Locate the cell with the specified text and output its (x, y) center coordinate. 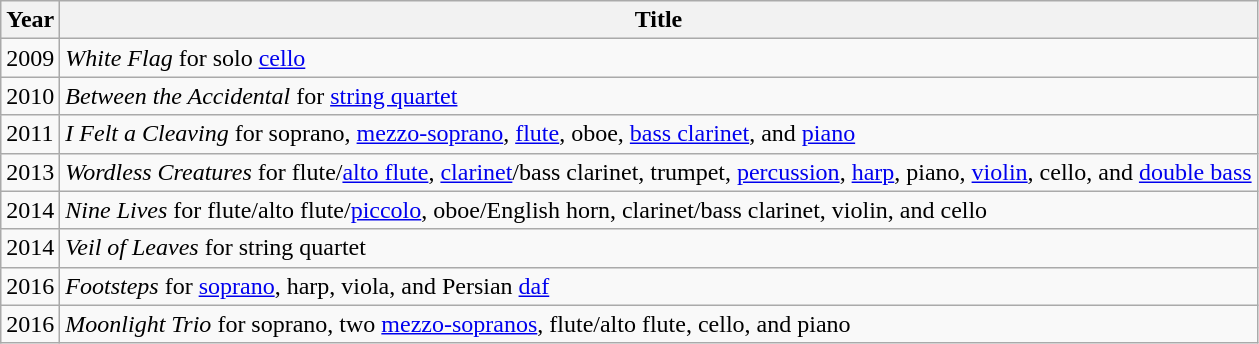
Year (30, 20)
Veil of Leaves for string quartet (658, 248)
Moonlight Trio for soprano, two mezzo-sopranos, flute/alto flute, cello, and piano (658, 324)
I Felt a Cleaving for soprano, mezzo-soprano, flute, oboe, bass clarinet, and piano (658, 134)
2010 (30, 96)
Footsteps for soprano, harp, viola, and Persian daf (658, 286)
2011 (30, 134)
2009 (30, 58)
Nine Lives for flute/alto flute/piccolo, oboe/English horn, clarinet/bass clarinet, violin, and cello (658, 210)
Between the Accidental for string quartet (658, 96)
Wordless Creatures for flute/alto flute, clarinet/bass clarinet, trumpet, percussion, harp, piano, violin, cello, and double bass (658, 172)
White Flag for solo cello (658, 58)
2013 (30, 172)
Title (658, 20)
